Output the (X, Y) coordinate of the center of the cell containing the given text.  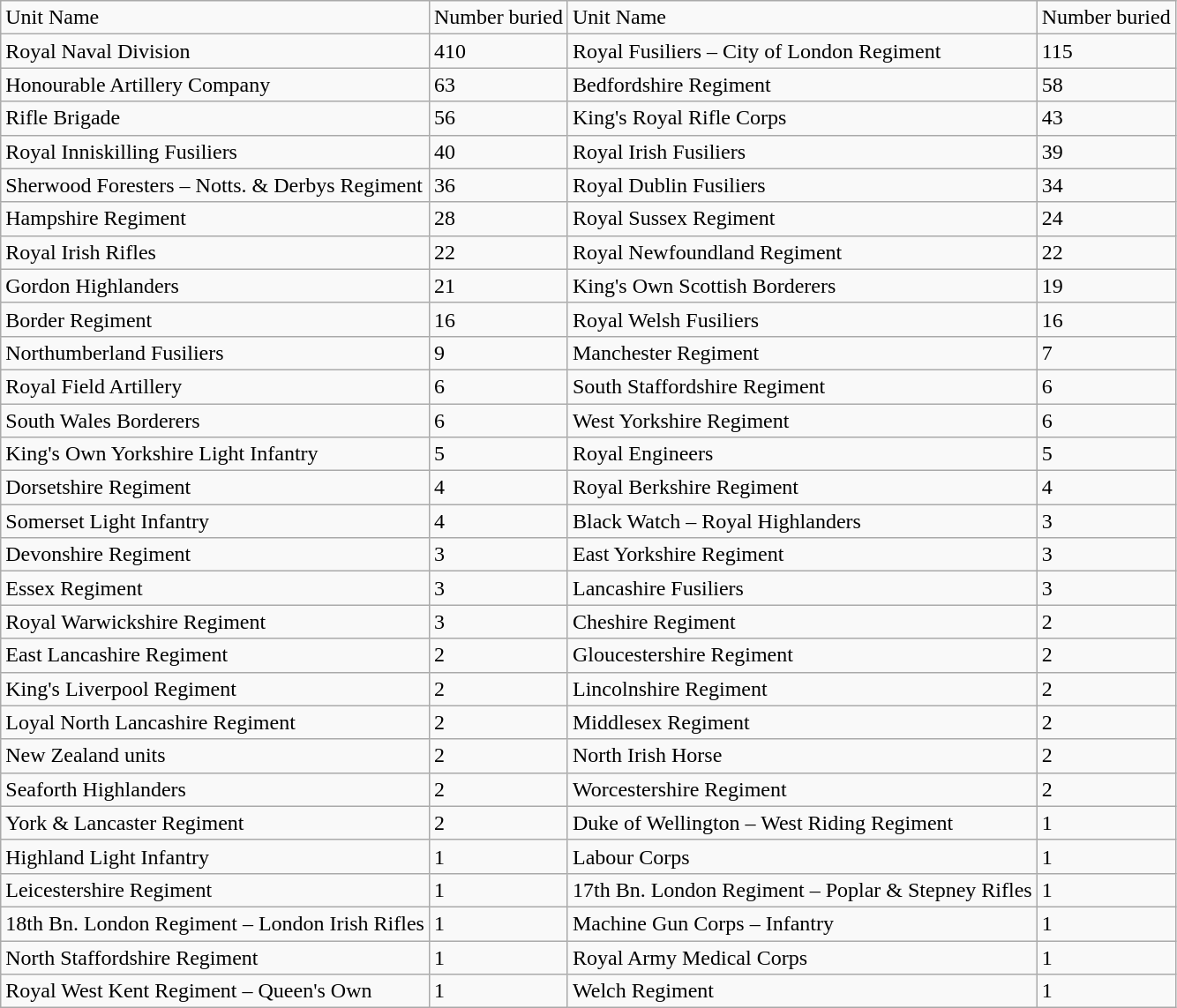
Bedfordshire Regiment (802, 85)
King's Own Scottish Borderers (802, 286)
Royal West Kent Regiment – Queen's Own (215, 991)
East Yorkshire Regiment (802, 555)
Leicestershire Regiment (215, 890)
410 (498, 51)
19 (1106, 286)
Gordon Highlanders (215, 286)
Somerset Light Infantry (215, 521)
Manchester Regiment (802, 353)
Essex Regiment (215, 588)
King's Royal Rifle Corps (802, 118)
63 (498, 85)
North Irish Horse (802, 756)
34 (1106, 185)
Royal Army Medical Corps (802, 957)
Middlesex Regiment (802, 722)
Royal Sussex Regiment (802, 219)
West Yorkshire Regiment (802, 421)
King's Liverpool Regiment (215, 689)
36 (498, 185)
Loyal North Lancashire Regiment (215, 722)
21 (498, 286)
Lancashire Fusiliers (802, 588)
Northumberland Fusiliers (215, 353)
Royal Naval Division (215, 51)
Royal Dublin Fusiliers (802, 185)
Border Regiment (215, 319)
North Staffordshire Regiment (215, 957)
7 (1106, 353)
Dorsetshire Regiment (215, 488)
Hampshire Regiment (215, 219)
Rifle Brigade (215, 118)
Cheshire Regiment (802, 622)
56 (498, 118)
18th Bn. London Regiment – London Irish Rifles (215, 923)
Royal Fusiliers – City of London Regiment (802, 51)
South Wales Borderers (215, 421)
Devonshire Regiment (215, 555)
Black Watch – Royal Highlanders (802, 521)
Royal Warwickshire Regiment (215, 622)
Lincolnshire Regiment (802, 689)
9 (498, 353)
New Zealand units (215, 756)
Seaforth Highlanders (215, 789)
York & Lancaster Regiment (215, 823)
58 (1106, 85)
Royal Field Artillery (215, 386)
24 (1106, 219)
King's Own Yorkshire Light Infantry (215, 454)
Royal Irish Fusiliers (802, 152)
Labour Corps (802, 856)
East Lancashire Regiment (215, 655)
43 (1106, 118)
Honourable Artillery Company (215, 85)
Duke of Wellington – West Riding Regiment (802, 823)
Royal Engineers (802, 454)
115 (1106, 51)
Royal Berkshire Regiment (802, 488)
28 (498, 219)
Royal Welsh Fusiliers (802, 319)
39 (1106, 152)
Welch Regiment (802, 991)
Sherwood Foresters – Notts. & Derbys Regiment (215, 185)
Gloucestershire Regiment (802, 655)
Royal Newfoundland Regiment (802, 252)
Machine Gun Corps – Infantry (802, 923)
17th Bn. London Regiment – Poplar & Stepney Rifles (802, 890)
40 (498, 152)
Royal Inniskilling Fusiliers (215, 152)
South Staffordshire Regiment (802, 386)
Highland Light Infantry (215, 856)
Worcestershire Regiment (802, 789)
Royal Irish Rifles (215, 252)
